From the cell containing the given text, extract its center point as (X, Y) coordinate. 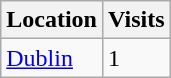
1 (136, 58)
Dublin (52, 58)
Visits (136, 20)
Location (52, 20)
